Locate the cell with the specified text and output its [x, y] center coordinate. 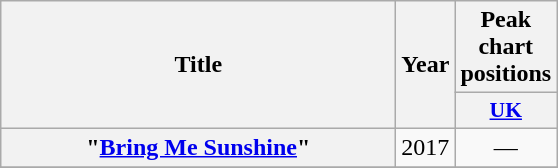
Year [426, 65]
— [506, 147]
2017 [426, 147]
Peak chart positions [506, 47]
"Bring Me Sunshine" [198, 147]
Title [198, 65]
UK [506, 111]
